Extract the (x, y) coordinate from the center of the cell holding the provided text.  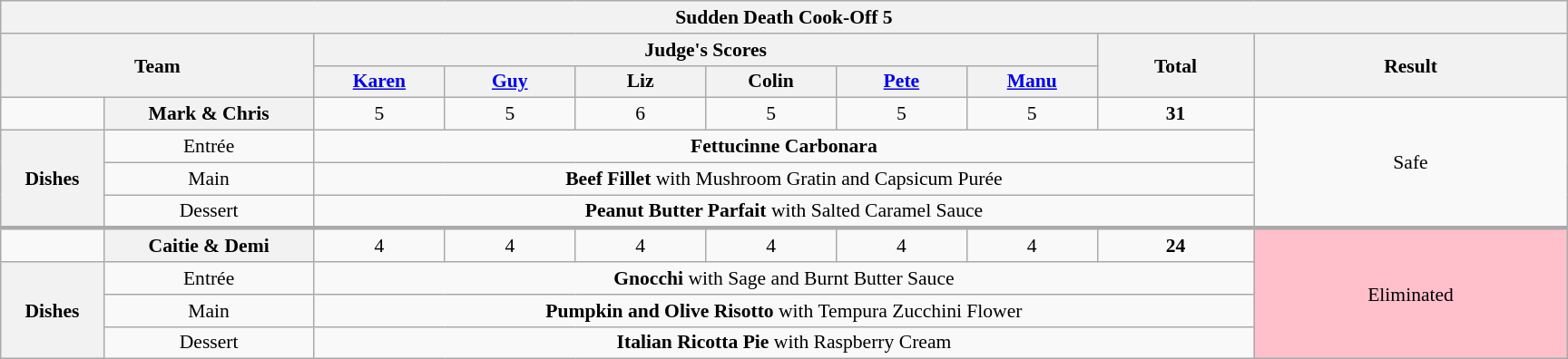
Karen (379, 82)
Liz (641, 82)
Fettucinne Carbonara (784, 147)
Manu (1032, 82)
Mark & Chris (209, 114)
Pete (901, 82)
Pumpkin and Olive Risotto with Tempura Zucchini Flower (784, 311)
Caitie & Demi (209, 245)
Sudden Death Cook-Off 5 (784, 17)
Result (1410, 65)
6 (641, 114)
Italian Ricotta Pie with Raspberry Cream (784, 343)
Safe (1410, 163)
Judge's Scores (706, 50)
Gnocchi with Sage and Burnt Butter Sauce (784, 278)
Peanut Butter Parfait with Salted Caramel Sauce (784, 212)
Eliminated (1410, 294)
31 (1176, 114)
24 (1176, 245)
Total (1176, 65)
Team (158, 65)
Beef Fillet with Mushroom Gratin and Capsicum Purée (784, 179)
Guy (510, 82)
Colin (771, 82)
